Extract the (x, y) coordinate from the center of the cell holding the provided text.  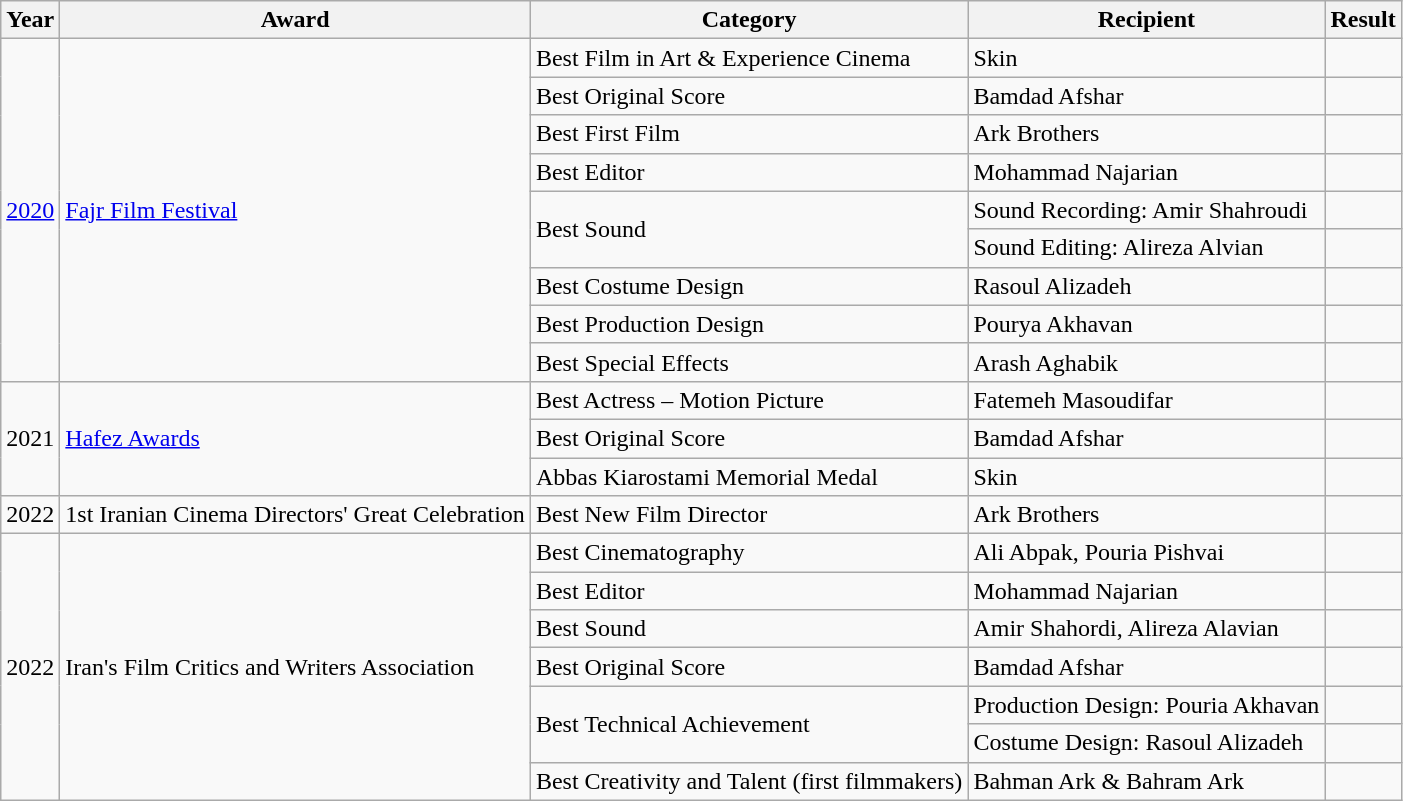
Ali Abpak, Pouria Pishvai (1146, 553)
Best Production Design (749, 324)
Rasoul Alizadeh (1146, 286)
2020 (30, 210)
Best Special Effects (749, 362)
Best Costume Design (749, 286)
Production Design: Pouria Akhavan (1146, 705)
Best First Film (749, 134)
Fatemeh Masoudifar (1146, 400)
Best Technical Achievement (749, 724)
Fajr Film Festival (296, 210)
Sound Recording: Amir Shahroudi (1146, 210)
Arash Aghabik (1146, 362)
2021 (30, 438)
Costume Design: Rasoul Alizadeh (1146, 743)
Recipient (1146, 20)
Bahman Ark & Bahram Ark (1146, 781)
Hafez Awards (296, 438)
Best Cinematography (749, 553)
Best New Film Director (749, 515)
Best Creativity and Talent (first filmmakers) (749, 781)
Amir Shahordi, Alireza Alavian (1146, 629)
Best Actress – Motion Picture (749, 400)
Sound Editing: Alireza Alvian (1146, 248)
1st Iranian Cinema Directors' Great Celebration (296, 515)
Iran's Film Critics and Writers Association (296, 667)
Year (30, 20)
Award (296, 20)
Pourya Akhavan (1146, 324)
Abbas Kiarostami Memorial Medal (749, 477)
Best Film in Art & Experience Cinema (749, 58)
Result (1363, 20)
Category (749, 20)
